Output the [x, y] coordinate of the center of the cell containing the given text.  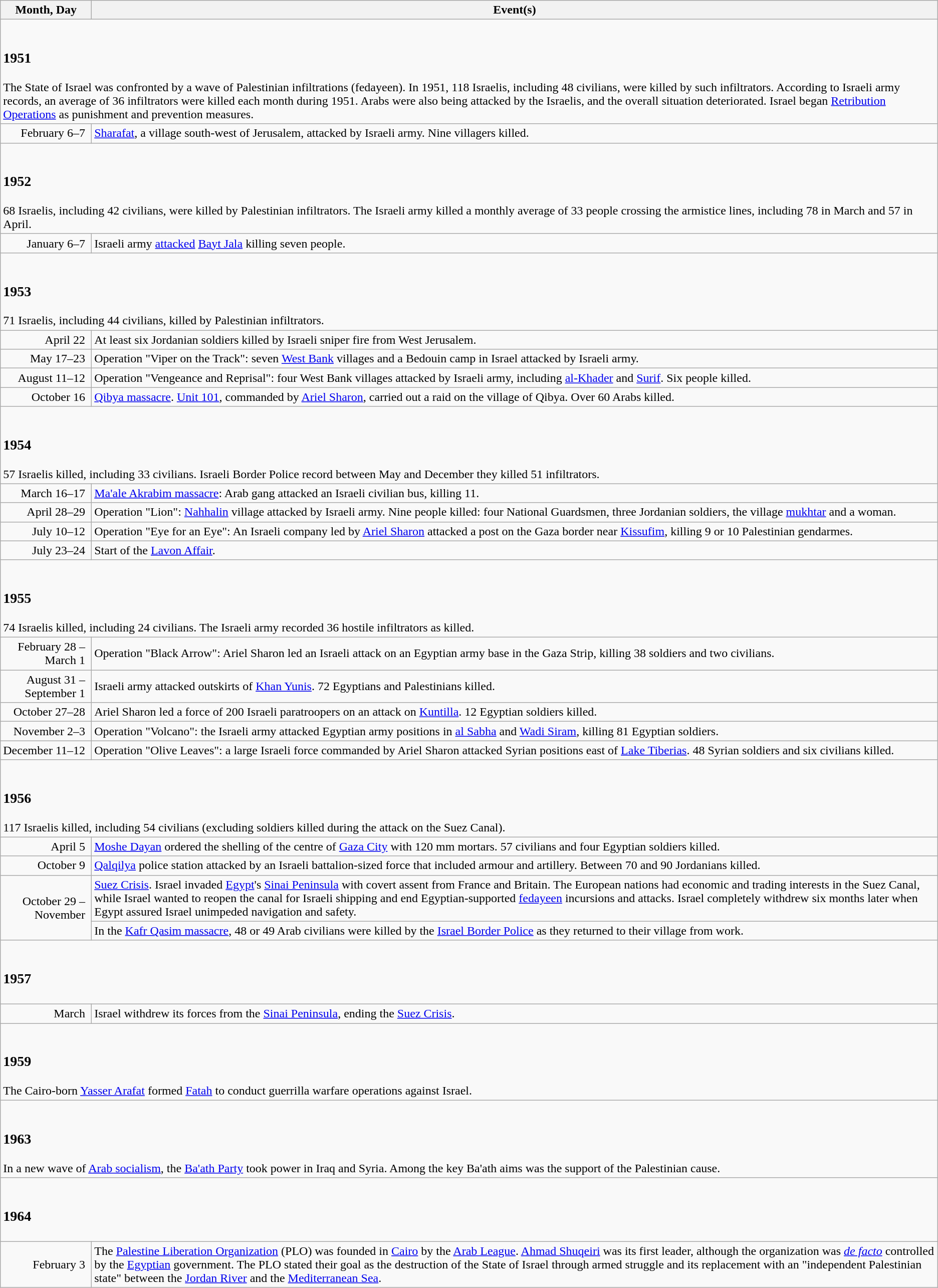
1964 [469, 1210]
1956117 Israelis killed, including 54 civilians (excluding soldiers killed during the attack on the Suez Canal). [469, 798]
August 11–12 [46, 378]
Israel withdrew its forces from the Sinai Peninsula, ending the Suez Crisis. [515, 1014]
January 6–7 [46, 243]
February 28 –March 1 [46, 654]
Israeli army attacked outskirts of Khan Yunis. 72 Egyptians and Palestinians killed. [515, 687]
February 3 [46, 1264]
April 22 [46, 340]
195371 Israelis, including 44 civilians, killed by Palestinian infiltrators. [469, 291]
195457 Israelis killed, including 33 civilians. Israeli Border Police record between May and December they killed 51 infiltrators. [469, 445]
August 31 –September 1 [46, 687]
Sharafat, a village south-west of Jerusalem, attacked by Israeli army. Nine villagers killed. [515, 133]
Ariel Sharon led a force of 200 Israeli paratroopers on an attack on Kuntilla. 12 Egyptian soldiers killed. [515, 712]
March 16–17 [46, 493]
April 28–29 [46, 512]
Start of the Lavon Affair. [515, 550]
July 23–24 [46, 550]
In the Kafr Qasim massacre, 48 or 49 Arab civilians were killed by the Israel Border Police as they returned to their village from work. [515, 931]
October 9 [46, 866]
November 2–3 [46, 731]
October 16 [46, 397]
1959The Cairo-born Yasser Arafat formed Fatah to conduct guerrilla warfare operations against Israel. [469, 1062]
July 10–12 [46, 531]
Operation "Black Arrow": Ariel Sharon led an Israeli attack on an Egyptian army base in the Gaza Strip, killing 38 soldiers and two civilians. [515, 654]
1957 [469, 972]
Event(s) [515, 10]
Operation "Volcano": the Israeli army attacked Egyptian army positions in al Sabha and Wadi Siram, killing 81 Egyptian soldiers. [515, 731]
October 29 –November [46, 908]
195574 Israelis killed, including 24 civilians. The Israeli army recorded 36 hostile infiltrators as killed. [469, 598]
Ma'ale Akrabim massacre: Arab gang attacked an Israeli civilian bus, killing 11. [515, 493]
At least six Jordanian soldiers killed by Israeli sniper fire from West Jerusalem. [515, 340]
December 11–12 [46, 750]
October 27–28 [46, 712]
Month, Day [46, 10]
February 6–7 [46, 133]
April 5 [46, 846]
Moshe Dayan ordered the shelling of the centre of Gaza City with 120 mm mortars. 57 civilians and four Egyptian soldiers killed. [515, 846]
Israeli army attacked Bayt Jala killing seven people. [515, 243]
Qibya massacre. Unit 101, commanded by Ariel Sharon, carried out a raid on the village of Qibya. Over 60 Arabs killed. [515, 397]
Operation "Viper on the Track": seven West Bank villages and a Bedouin camp in Israel attacked by Israeli army. [515, 359]
May 17–23 [46, 359]
Operation "Vengeance and Reprisal": four West Bank villages attacked by Israeli army, including al-Khader and Surif. Six people killed. [515, 378]
Qalqilya police station attacked by an Israeli battalion-sized force that included armour and artillery. Between 70 and 90 Jordanians killed. [515, 866]
March [46, 1014]
